Scan for the cell matching the given text and deliver its [X, Y] coordinate at center. 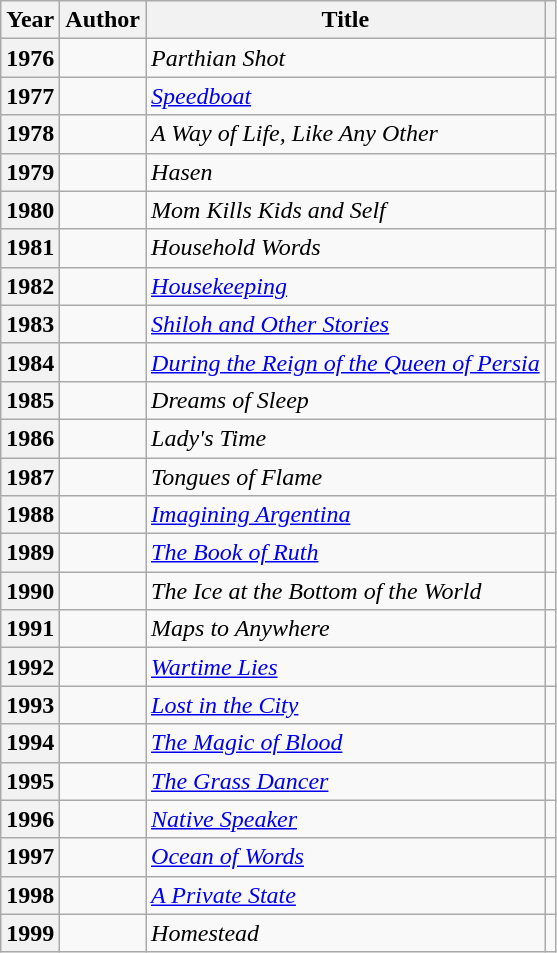
Homestead [346, 933]
Parthian Shot [346, 58]
Shiloh and Other Stories [346, 324]
Native Speaker [346, 819]
1988 [30, 515]
1989 [30, 553]
Household Words [346, 248]
Lady's Time [346, 438]
1980 [30, 210]
Lost in the City [346, 705]
1979 [30, 172]
1991 [30, 629]
Mom Kills Kids and Self [346, 210]
Tongues of Flame [346, 477]
Author [103, 20]
1998 [30, 895]
A Way of Life, Like Any Other [346, 134]
The Magic of Blood [346, 743]
Imagining Argentina [346, 515]
1986 [30, 438]
The Book of Ruth [346, 553]
Ocean of Words [346, 857]
Maps to Anywhere [346, 629]
Year [30, 20]
1999 [30, 933]
1993 [30, 705]
Dreams of Sleep [346, 400]
1977 [30, 96]
Wartime Lies [346, 667]
A Private State [346, 895]
1981 [30, 248]
1987 [30, 477]
During the Reign of the Queen of Persia [346, 362]
1983 [30, 324]
1996 [30, 819]
Housekeeping [346, 286]
The Grass Dancer [346, 781]
1990 [30, 591]
1978 [30, 134]
1992 [30, 667]
Speedboat [346, 96]
1994 [30, 743]
1997 [30, 857]
1995 [30, 781]
Title [346, 20]
1984 [30, 362]
1985 [30, 400]
The Ice at the Bottom of the World [346, 591]
1976 [30, 58]
1982 [30, 286]
Hasen [346, 172]
